Determine the [x, y] coordinate at the center of the cell enclosing the given text.  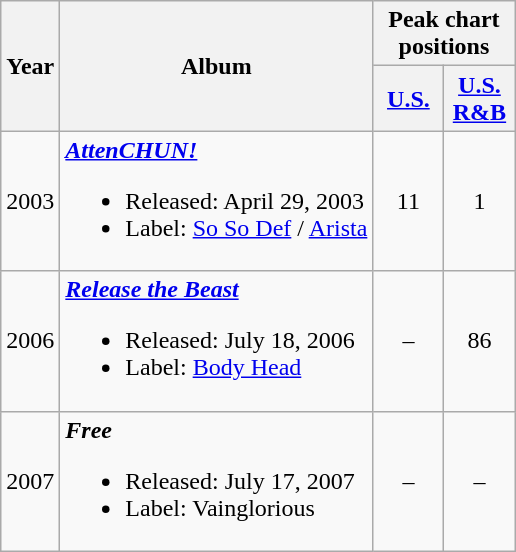
86 [480, 341]
1 [480, 201]
2007 [30, 481]
Peak chart positions [444, 34]
Album [216, 66]
U.S. R&B [480, 98]
Release the BeastReleased: July 18, 2006Label: Body Head [216, 341]
Year [30, 66]
11 [408, 201]
AttenCHUN!Released: April 29, 2003Label: So So Def / Arista [216, 201]
FreeReleased: July 17, 2007Label: Vainglorious [216, 481]
2003 [30, 201]
U.S. [408, 98]
2006 [30, 341]
